Return the [X, Y] coordinate for the center point of the cell that contains the specified text.  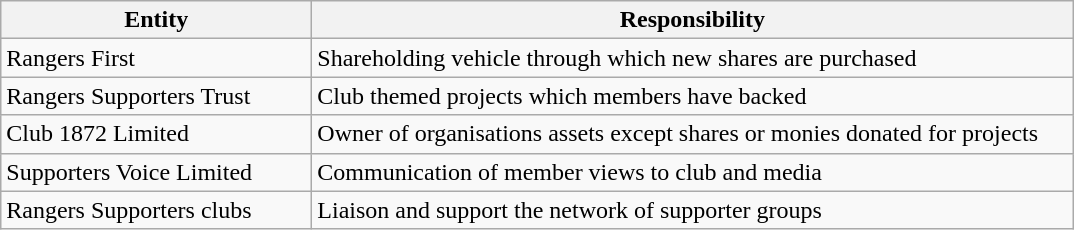
Entity [156, 20]
Shareholding vehicle through which new shares are purchased [692, 58]
Club 1872 Limited [156, 134]
Rangers Supporters clubs [156, 210]
Supporters Voice Limited [156, 172]
Communication of member views to club and media [692, 172]
Liaison and support the network of supporter groups [692, 210]
Rangers Supporters Trust [156, 96]
Responsibility [692, 20]
Rangers First [156, 58]
Owner of organisations assets except shares or monies donated for projects [692, 134]
Club themed projects which members have backed [692, 96]
